Return the [X, Y] coordinate for the center point of the cell that contains the specified text.  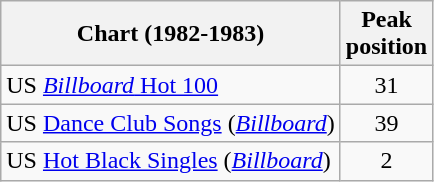
US Billboard Hot 100 [171, 85]
39 [386, 123]
Peakposition [386, 34]
31 [386, 85]
2 [386, 161]
Chart (1982-1983) [171, 34]
US Hot Black Singles (Billboard) [171, 161]
US Dance Club Songs (Billboard) [171, 123]
